Return the [X, Y] coordinate for the center point of the cell that contains the specified text.  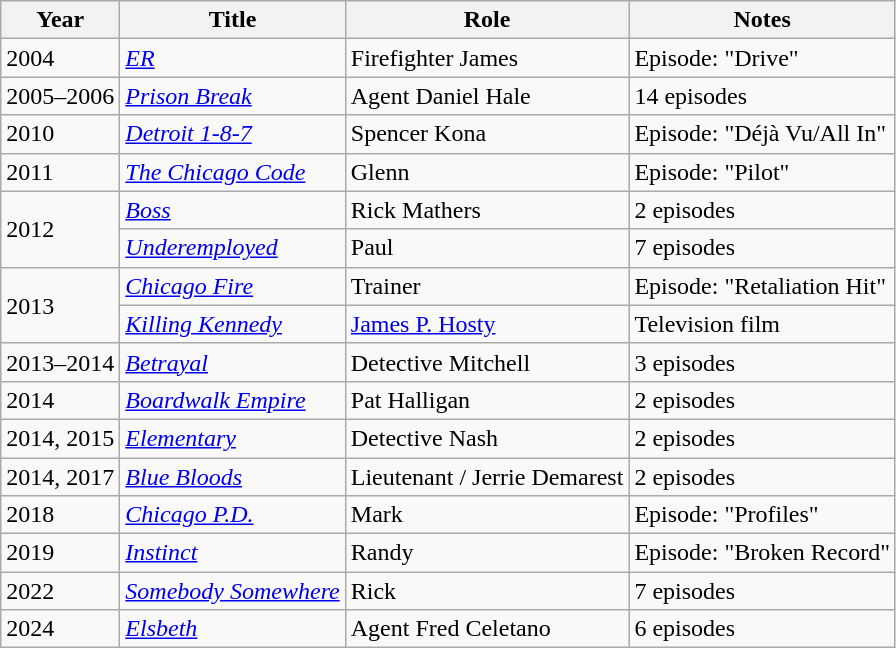
Television film [762, 324]
2014 [60, 400]
Killing Kennedy [232, 324]
2012 [60, 229]
2005–2006 [60, 96]
Agent Daniel Hale [487, 96]
Notes [762, 20]
Firefighter James [487, 58]
Chicago P.D. [232, 515]
Elementary [232, 438]
Prison Break [232, 96]
2019 [60, 553]
Detective Mitchell [487, 362]
Episode: "Drive" [762, 58]
Pat Halligan [487, 400]
2011 [60, 172]
2014, 2015 [60, 438]
2013–2014 [60, 362]
Role [487, 20]
Detroit 1-8-7 [232, 134]
Spencer Kona [487, 134]
Betrayal [232, 362]
James P. Hosty [487, 324]
Episode: "Pilot" [762, 172]
2018 [60, 515]
Instinct [232, 553]
Year [60, 20]
Underemployed [232, 248]
2022 [60, 591]
Episode: "Profiles" [762, 515]
Randy [487, 553]
Mark [487, 515]
ER [232, 58]
2010 [60, 134]
Lieutenant / Jerrie Demarest [487, 477]
6 episodes [762, 629]
2014, 2017 [60, 477]
2004 [60, 58]
Episode: "Retaliation Hit" [762, 286]
14 episodes [762, 96]
Elsbeth [232, 629]
Boss [232, 210]
Agent Fred Celetano [487, 629]
Episode: "Broken Record" [762, 553]
Paul [487, 248]
Somebody Somewhere [232, 591]
Glenn [487, 172]
Episode: "Déjà Vu/All In" [762, 134]
Trainer [487, 286]
The Chicago Code [232, 172]
Title [232, 20]
Chicago Fire [232, 286]
Boardwalk Empire [232, 400]
Blue Bloods [232, 477]
3 episodes [762, 362]
Rick [487, 591]
2024 [60, 629]
Detective Nash [487, 438]
2013 [60, 305]
Rick Mathers [487, 210]
